From the cell containing the given text, extract its center point as [X, Y] coordinate. 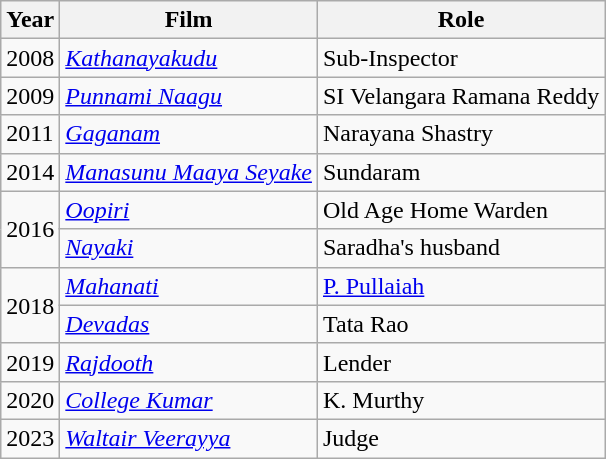
Lender [460, 362]
2018 [30, 305]
2008 [30, 58]
Devadas [189, 324]
Nayaki [189, 248]
K. Murthy [460, 400]
Sundaram [460, 172]
Judge [460, 438]
P. Pullaiah [460, 286]
Rajdooth [189, 362]
SI Velangara Ramana Reddy [460, 96]
Sub-Inspector [460, 58]
Punnami Naagu [189, 96]
Manasunu Maaya Seyake [189, 172]
2009 [30, 96]
College Kumar [189, 400]
2020 [30, 400]
2011 [30, 134]
Kathanayakudu [189, 58]
Tata Rao [460, 324]
Year [30, 20]
Saradha's husband [460, 248]
2014 [30, 172]
2019 [30, 362]
Waltair Veerayya [189, 438]
Narayana Shastry [460, 134]
Old Age Home Warden [460, 210]
Role [460, 20]
Gaganam [189, 134]
2016 [30, 229]
2023 [30, 438]
Mahanati [189, 286]
Oopiri [189, 210]
Film [189, 20]
